Return (x, y) of the center of cell containing provided text 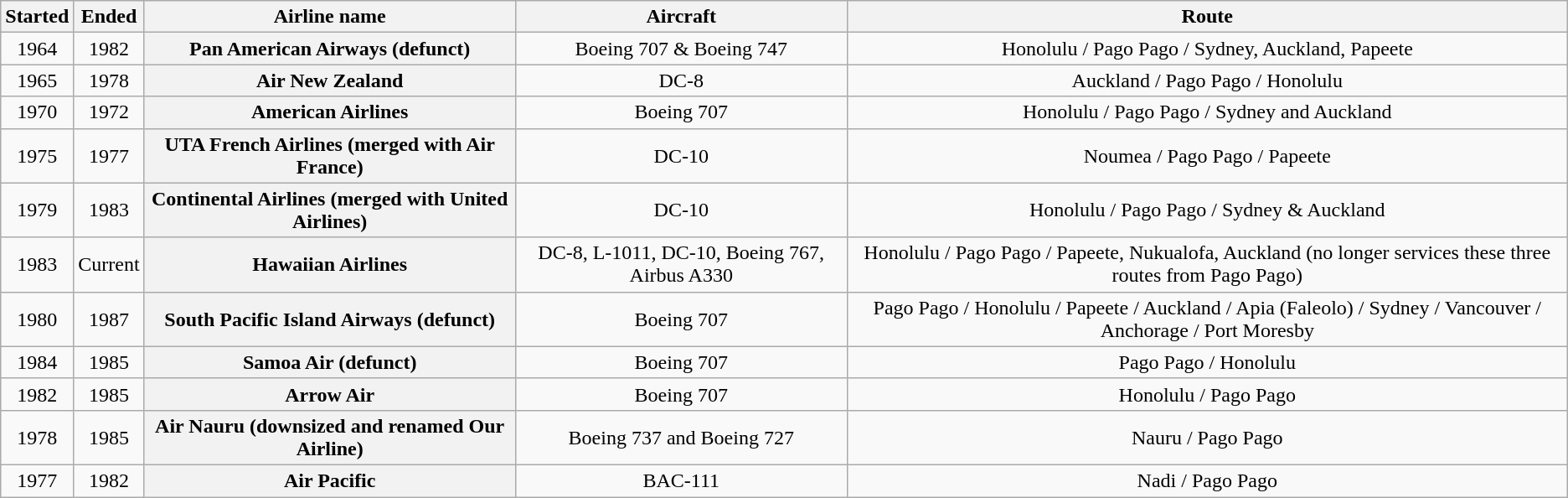
Honolulu / Pago Pago (1207, 394)
1965 (37, 80)
UTA French Airlines (merged with Air France) (330, 156)
Nauru / Pago Pago (1207, 438)
Noumea / Pago Pago / Papeete (1207, 156)
Honolulu / Pago Pago / Sydney and Auckland (1207, 112)
Honolulu / Pago Pago / Sydney, Auckland, Papeete (1207, 49)
Aircraft (681, 17)
Boeing 737 and Boeing 727 (681, 438)
1970 (37, 112)
Honolulu / Pago Pago / Papeete, Nukualofa, Auckland (no longer services these three routes from Pago Pago) (1207, 265)
1964 (37, 49)
1979 (37, 210)
Hawaiian Airlines (330, 265)
Pan American Airways (defunct) (330, 49)
1980 (37, 319)
1975 (37, 156)
Pago Pago / Honolulu (1207, 362)
Route (1207, 17)
DC-8 (681, 80)
Ended (109, 17)
Boeing 707 & Boeing 747 (681, 49)
Current (109, 265)
Continental Airlines (merged with United Airlines) (330, 210)
Arrow Air (330, 394)
1972 (109, 112)
Airline name (330, 17)
1984 (37, 362)
Pago Pago / Honolulu / Papeete / Auckland / Apia (Faleolo) / Sydney / Vancouver / Anchorage / Port Moresby (1207, 319)
Samoa Air (defunct) (330, 362)
Nadi / Pago Pago (1207, 480)
South Pacific Island Airways (defunct) (330, 319)
Started (37, 17)
BAC-111 (681, 480)
DC-8, L-1011, DC-10, Boeing 767, Airbus A330 (681, 265)
Air Nauru (downsized and renamed Our Airline) (330, 438)
Auckland / Pago Pago / Honolulu (1207, 80)
Air Pacific (330, 480)
Honolulu / Pago Pago / Sydney & Auckland (1207, 210)
Air New Zealand (330, 80)
American Airlines (330, 112)
1987 (109, 319)
